Find where the given text appears and provide that cell's center as (x, y) coordinate. 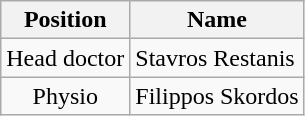
Name (217, 20)
Filippos Skordos (217, 96)
Position (66, 20)
Stavros Restanis (217, 58)
Physio (66, 96)
Head doctor (66, 58)
